Pinpoint the cell where the given text exists, returning its (X, Y) midpoint coordinate. 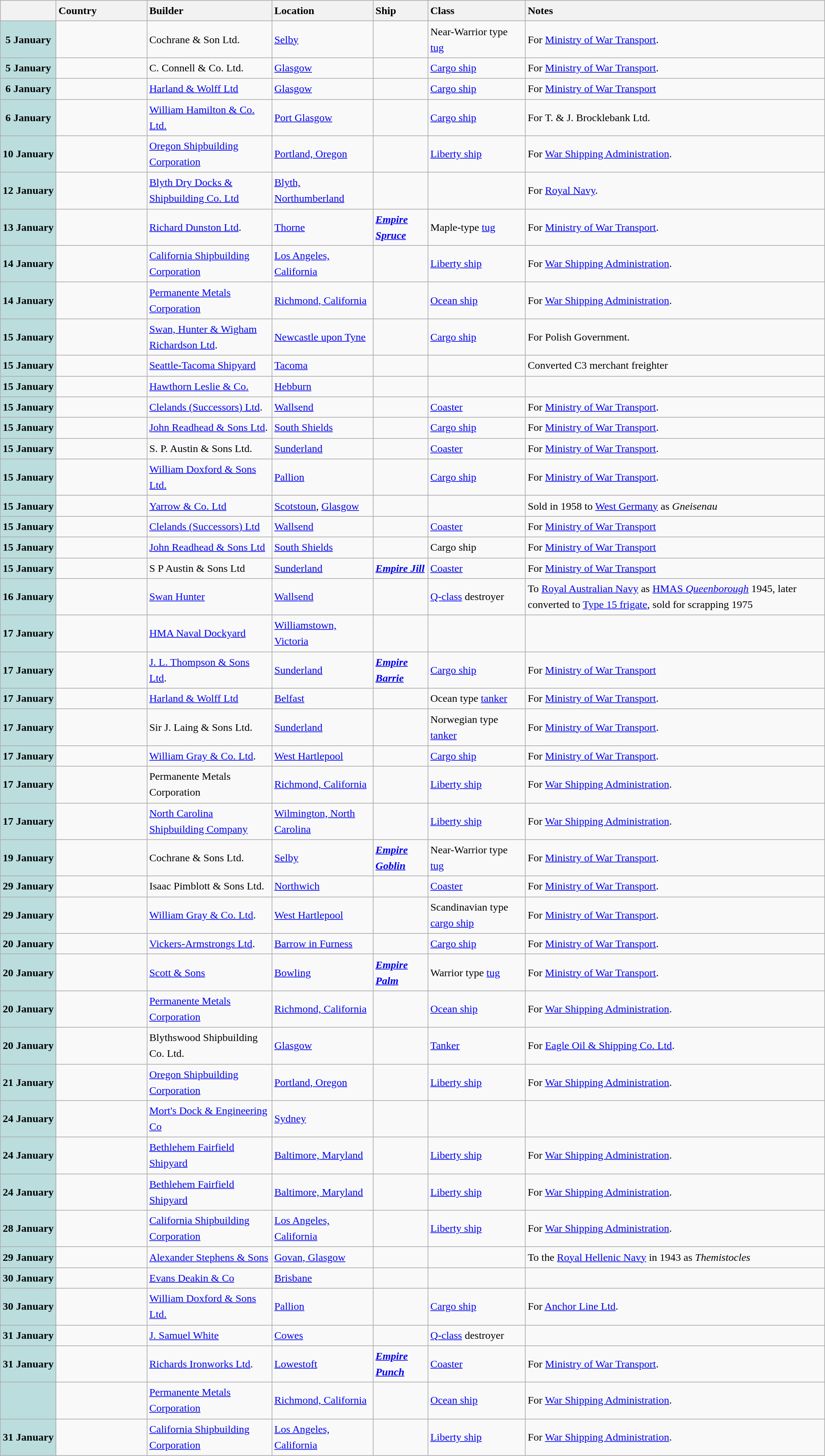
To the Royal Hellenic Navy in 1943 as Themistocles (675, 1257)
Country (101, 11)
10 January (28, 154)
Yarrow & Co. Ltd (209, 506)
Location (323, 11)
Tanker (477, 1046)
For Anchor Line Ltd. (675, 1307)
Sold in 1958 to West Germany as Gneisenau (675, 506)
Empire Jill (401, 568)
Blyth, Northumberland (323, 190)
J. Samuel White (209, 1336)
Richard Dunston Ltd. (209, 227)
Northwich (323, 886)
Ocean type tanker (477, 699)
Empire Palm (401, 973)
Barrow in Furness (323, 944)
Scott & Sons (209, 973)
Norwegian type tanker (477, 727)
HMA Naval Dockyard (209, 634)
Sir J. Laing & Sons Ltd. (209, 727)
Evans Deakin & Co (209, 1278)
John Readhead & Sons Ltd. (209, 428)
Converted C3 merchant freighter (675, 366)
To Royal Australian Navy as HMAS Queenborough 1945, later converted to Type 15 frigate, sold for scrapping 1975 (675, 596)
Cowes (323, 1336)
Hawthorn Leslie & Co. (209, 387)
Empire Punch (401, 1364)
Sydney (323, 1119)
Newcastle upon Tyne (323, 337)
Vickers-Armstrongs Ltd. (209, 944)
Wilmington, North Carolina (323, 821)
Thorne (323, 227)
Cochrane & Sons Ltd. (209, 858)
Empire Spruce (401, 227)
13 January (28, 227)
Alexander Stephens & Sons (209, 1257)
Port Glasgow (323, 117)
Swan, Hunter & Wigham Richardson Ltd. (209, 337)
Blythswood Shipbuilding Co. Ltd. (209, 1046)
S P Austin & Sons Ltd (209, 568)
12 January (28, 190)
For Polish Government. (675, 337)
For Eagle Oil & Shipping Co. Ltd. (675, 1046)
Maple-type tug (477, 227)
Swan Hunter (209, 596)
Blyth Dry Docks & Shipbuilding Co. Ltd (209, 190)
Ship (401, 11)
John Readhead & Sons Ltd (209, 547)
Isaac Pimblott & Sons Ltd. (209, 886)
19 January (28, 858)
Empire Barrie (401, 670)
Empire Goblin (401, 858)
C. Connell & Co. Ltd. (209, 68)
Belfast (323, 699)
Warrior type tug (477, 973)
J. L. Thompson & Sons Ltd. (209, 670)
Richards Ironworks Ltd. (209, 1364)
Cochrane & Son Ltd. (209, 40)
Builder (209, 11)
S. P. Austin & Sons Ltd. (209, 448)
Class (477, 11)
Clelands (Successors) Ltd. (209, 407)
Clelands (Successors) Ltd (209, 527)
Tacoma (323, 366)
William Hamilton & Co. Ltd. (209, 117)
Scandinavian type cargo ship (477, 915)
Govan, Glasgow (323, 1257)
Lowestoft (323, 1364)
Notes (675, 11)
16 January (28, 596)
For T. & J. Brocklebank Ltd. (675, 117)
Scotstoun, Glasgow (323, 506)
Seattle-Tacoma Shipyard (209, 366)
North Carolina Shipbuilding Company (209, 821)
For Royal Navy. (675, 190)
Brisbane (323, 1278)
28 January (28, 1228)
Bowling (323, 973)
Williamstown, Victoria (323, 634)
21 January (28, 1082)
Mort's Dock & Engineering Co (209, 1119)
Hebburn (323, 387)
